Pinpoint the cell where the given text exists, returning its (x, y) midpoint coordinate. 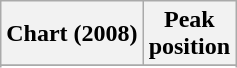
Peakposition (189, 34)
Chart (2008) (72, 34)
